Capture the cell that displays the provided text and extract its (X, Y) central coordinate. 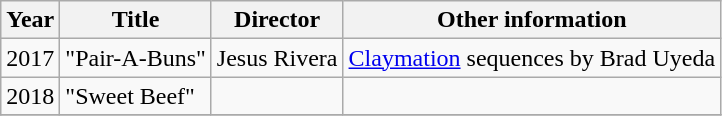
Jesus Rivera (277, 58)
Year (30, 20)
"Pair-A-Buns" (136, 58)
Claymation sequences by Brad Uyeda (532, 58)
"Sweet Beef" (136, 96)
2017 (30, 58)
2018 (30, 96)
Director (277, 20)
Other information (532, 20)
Title (136, 20)
